Locate the cell with the specified text and output its (x, y) center coordinate. 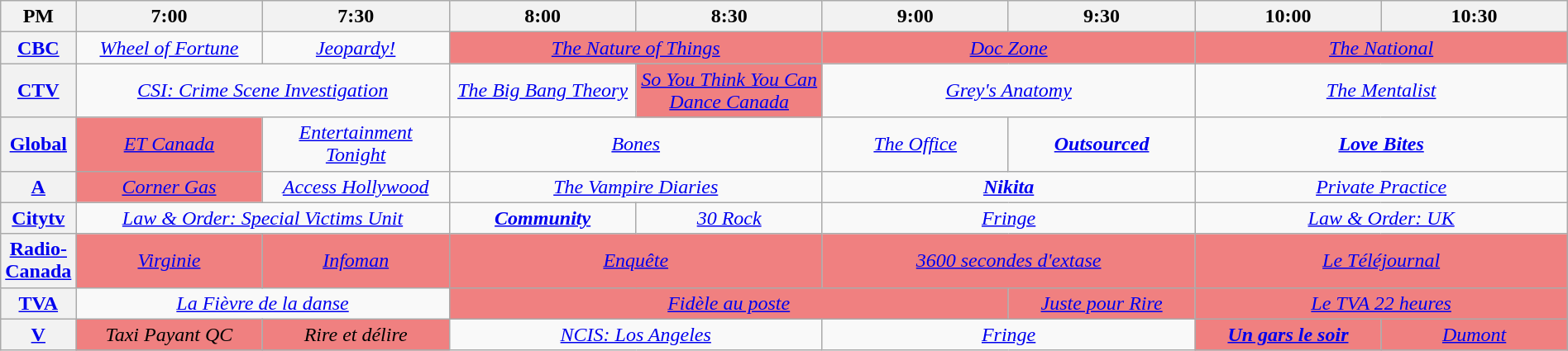
Nikita (1009, 187)
Taxi Payant QC (169, 334)
7:00 (169, 17)
Outsourced (1102, 144)
The National (1381, 48)
Global (38, 144)
Dumont (1474, 334)
3600 secondes d'extase (1009, 261)
7:30 (356, 17)
CBC (38, 48)
Radio-Canada (38, 261)
The Office (915, 144)
Bones (635, 144)
Le TVA 22 heures (1381, 303)
Le Téléjournal (1381, 261)
The Big Bang Theory (543, 91)
NCIS: Los Angeles (635, 334)
Fidèle au poste (729, 303)
Community (543, 218)
V (38, 334)
Un gars le soir (1288, 334)
Law & Order: Special Victims Unit (263, 218)
Wheel of Fortune (169, 48)
8:30 (729, 17)
Juste pour Rire (1102, 303)
30 Rock (729, 218)
TVA (38, 303)
8:00 (543, 17)
10:00 (1288, 17)
9:30 (1102, 17)
Private Practice (1381, 187)
ET Canada (169, 144)
Entertainment Tonight (356, 144)
PM (38, 17)
A (38, 187)
10:30 (1474, 17)
Doc Zone (1009, 48)
Grey's Anatomy (1009, 91)
The Nature of Things (635, 48)
Law & Order: UK (1381, 218)
Love Bites (1381, 144)
Citytv (38, 218)
Enquête (635, 261)
Access Hollywood (356, 187)
Virginie (169, 261)
Rire et délire (356, 334)
CSI: Crime Scene Investigation (263, 91)
So You Think You Can Dance Canada (729, 91)
CTV (38, 91)
La Fièvre de la danse (263, 303)
Corner Gas (169, 187)
Jeopardy! (356, 48)
Infoman (356, 261)
9:00 (915, 17)
The Vampire Diaries (635, 187)
The Mentalist (1381, 91)
